Extract the [X, Y] coordinate from the center of the cell holding the provided text.  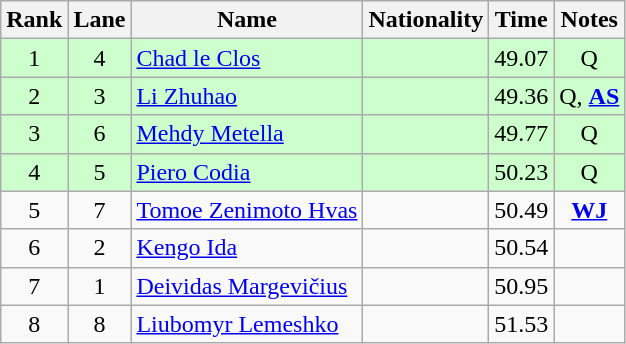
Time [522, 20]
Chad le Clos [247, 58]
49.77 [522, 134]
51.53 [522, 324]
Deividas Margevičius [247, 286]
49.07 [522, 58]
Kengo Ida [247, 248]
49.36 [522, 96]
Mehdy Metella [247, 134]
Nationality [426, 20]
Liubomyr Lemeshko [247, 324]
50.23 [522, 172]
50.49 [522, 210]
Piero Codia [247, 172]
50.95 [522, 286]
Li Zhuhao [247, 96]
Tomoe Zenimoto Hvas [247, 210]
Name [247, 20]
Notes [590, 20]
WJ [590, 210]
50.54 [522, 248]
Lane [100, 20]
Rank [34, 20]
Q, AS [590, 96]
